Detect which cell encompasses the target text, then output its (X, Y) center coordinate. 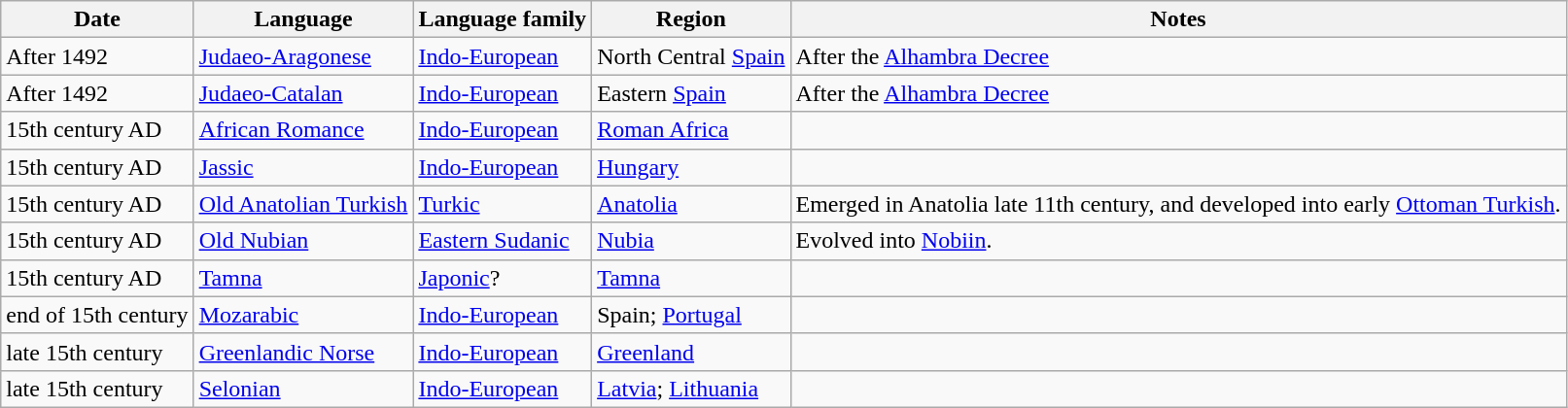
Region (691, 19)
Judaeo-Aragonese (303, 56)
Mozarabic (303, 315)
Greenlandic Norse (303, 352)
Selonian (303, 389)
Emerged in Anatolia late 11th century, and developed into early Ottoman Turkish. (1178, 204)
African Romance (303, 130)
Judaeo-Catalan (303, 93)
Roman Africa (691, 130)
Eastern Spain (691, 93)
Greenland (691, 352)
North Central Spain (691, 56)
Date (97, 19)
Old Anatolian Turkish (303, 204)
Jassic (303, 167)
end of 15th century (97, 315)
Spain; Portugal (691, 315)
Eastern Sudanic (503, 241)
Anatolia (691, 204)
Language (303, 19)
Language family (503, 19)
Notes (1178, 19)
Nubia (691, 241)
Japonic? (503, 278)
Latvia; Lithuania (691, 389)
Old Nubian (303, 241)
Hungary (691, 167)
Turkic (503, 204)
Evolved into Nobiin. (1178, 241)
